Search for the cell housing the specified text and yield its [X, Y] center coordinate. 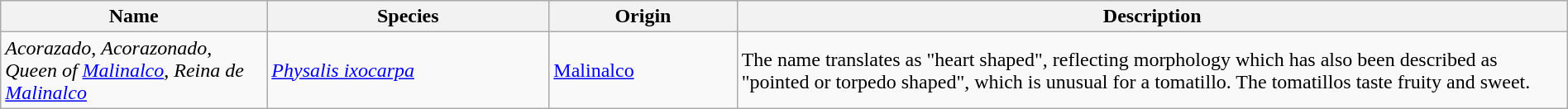
Name [134, 17]
Description [1152, 17]
Malinalco [643, 70]
Acorazado, Acorazonado, Queen of Malinalco, Reina de Malinalco [134, 70]
Physalis ixocarpa [409, 70]
Species [409, 17]
Origin [643, 17]
